Return the [X, Y] coordinate for the center point of the cell that contains the specified text.  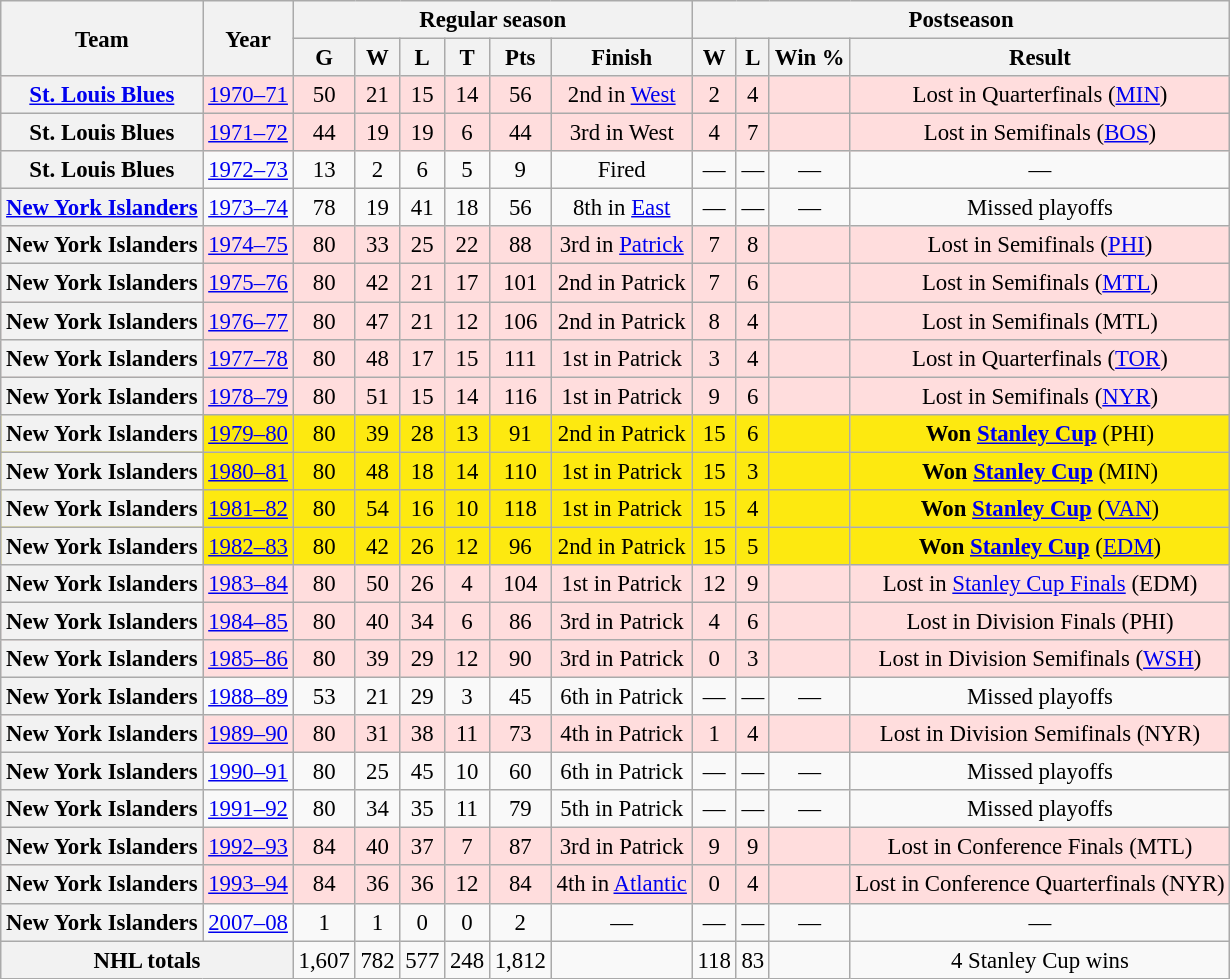
1970–71 [248, 95]
Lost in Semifinals (PHI) [1040, 245]
1971–72 [248, 133]
1991–92 [248, 809]
Result [1040, 58]
2nd in West [622, 95]
Win % [809, 58]
2007–08 [248, 922]
1974–75 [248, 245]
1972–73 [248, 170]
106 [520, 321]
16 [422, 509]
54 [378, 509]
116 [520, 396]
1973–74 [248, 208]
577 [422, 960]
1976–77 [248, 321]
248 [468, 960]
1979–80 [248, 433]
1988–89 [248, 697]
Lost in Stanley Cup Finals (EDM) [1040, 584]
1981–82 [248, 509]
1993–94 [248, 885]
31 [378, 734]
Lost in Division Semifinals (NYR) [1040, 734]
38 [422, 734]
4th in Atlantic [622, 885]
41 [422, 208]
110 [520, 471]
101 [520, 283]
1978–79 [248, 396]
22 [468, 245]
Lost in Semifinals (BOS) [1040, 133]
Won Stanley Cup (EDM) [1040, 546]
60 [520, 772]
87 [520, 847]
33 [378, 245]
53 [324, 697]
Team [102, 38]
Year [248, 38]
1983–84 [248, 584]
G [324, 58]
Regular season [492, 20]
83 [752, 960]
NHL totals [147, 960]
104 [520, 584]
37 [422, 847]
4 Stanley Cup wins [1040, 960]
1977–78 [248, 358]
78 [324, 208]
35 [422, 809]
1,607 [324, 960]
Lost in Conference Finals (MTL) [1040, 847]
Fired [622, 170]
Lost in Quarterfinals (MIN) [1040, 95]
1985–86 [248, 659]
Lost in Division Semifinals (WSH) [1040, 659]
47 [378, 321]
Won Stanley Cup (PHI) [1040, 433]
1,812 [520, 960]
Lost in Semifinals (NYR) [1040, 396]
4th in Patrick [622, 734]
73 [520, 734]
Postseason [961, 20]
91 [520, 433]
1984–85 [248, 621]
1990–91 [248, 772]
1989–90 [248, 734]
Won Stanley Cup (VAN) [1040, 509]
111 [520, 358]
782 [378, 960]
96 [520, 546]
T [468, 58]
86 [520, 621]
88 [520, 245]
1982–83 [248, 546]
Won Stanley Cup (MIN) [1040, 471]
Lost in Conference Quarterfinals (NYR) [1040, 885]
51 [378, 396]
Finish [622, 58]
3rd in West [622, 133]
90 [520, 659]
1980–81 [248, 471]
Lost in Quarterfinals (TOR) [1040, 358]
28 [422, 433]
1975–76 [248, 283]
5th in Patrick [622, 809]
1992–93 [248, 847]
Pts [520, 58]
Lost in Division Finals (PHI) [1040, 621]
79 [520, 809]
8th in East [622, 208]
